Extract the (x, y) coordinate from the center of the cell holding the provided text.  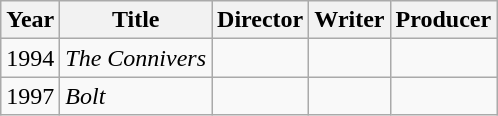
Director (260, 20)
The Connivers (136, 58)
1997 (30, 96)
Year (30, 20)
Bolt (136, 96)
Title (136, 20)
Writer (350, 20)
Producer (444, 20)
1994 (30, 58)
